Output the (x, y) coordinate of the center of the cell containing the given text.  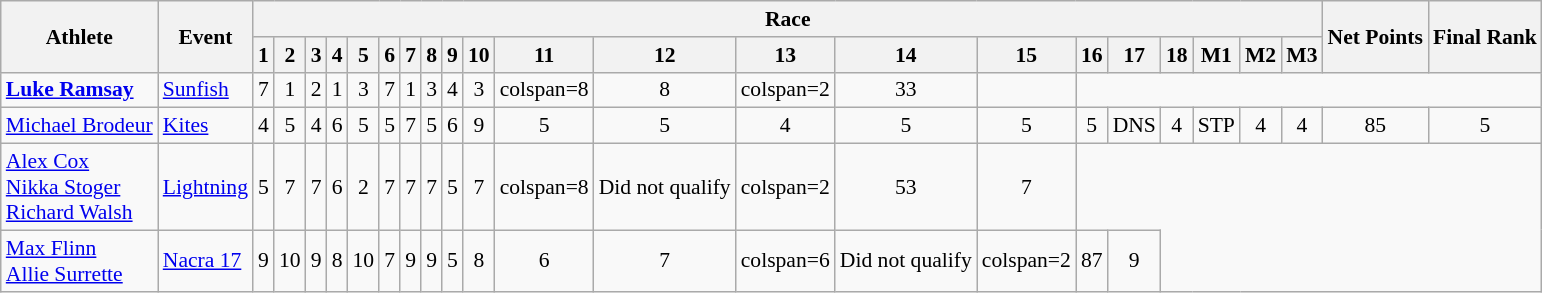
13 (786, 55)
colspan=6 (786, 260)
M1 (1216, 55)
M3 (1302, 55)
87 (1092, 260)
Event (206, 36)
53 (906, 188)
Lightning (206, 188)
17 (1134, 55)
Michael Brodeur (80, 126)
Nacra 17 (206, 260)
Athlete (80, 36)
Net Points (1376, 36)
Alex CoxNikka StogerRichard Walsh (80, 188)
M2 (1260, 55)
STP (1216, 126)
16 (1092, 55)
Kites (206, 126)
18 (1177, 55)
12 (665, 55)
DNS (1134, 126)
Sunfish (206, 90)
14 (906, 55)
15 (1026, 55)
33 (906, 90)
85 (1376, 126)
Luke Ramsay (80, 90)
Final Rank (1485, 36)
Race (788, 19)
Max FlinnAllie Surrette (80, 260)
11 (544, 55)
